Return [X, Y] of the center of cell containing provided text 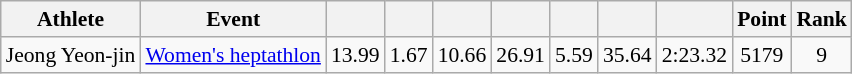
9 [822, 55]
10.66 [462, 55]
13.99 [356, 55]
Athlete [71, 19]
5.59 [574, 55]
Event [233, 19]
2:23.32 [694, 55]
Women's heptathlon [233, 55]
Rank [822, 19]
1.67 [409, 55]
Point [762, 19]
26.91 [520, 55]
35.64 [628, 55]
5179 [762, 55]
Jeong Yeon-jin [71, 55]
